Return the [X, Y] coordinate for the center point of the cell that contains the specified text.  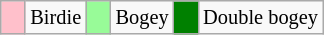
Bogey [142, 17]
Double bogey [260, 17]
Birdie [56, 17]
